Locate the cell with the specified text and output its [X, Y] center coordinate. 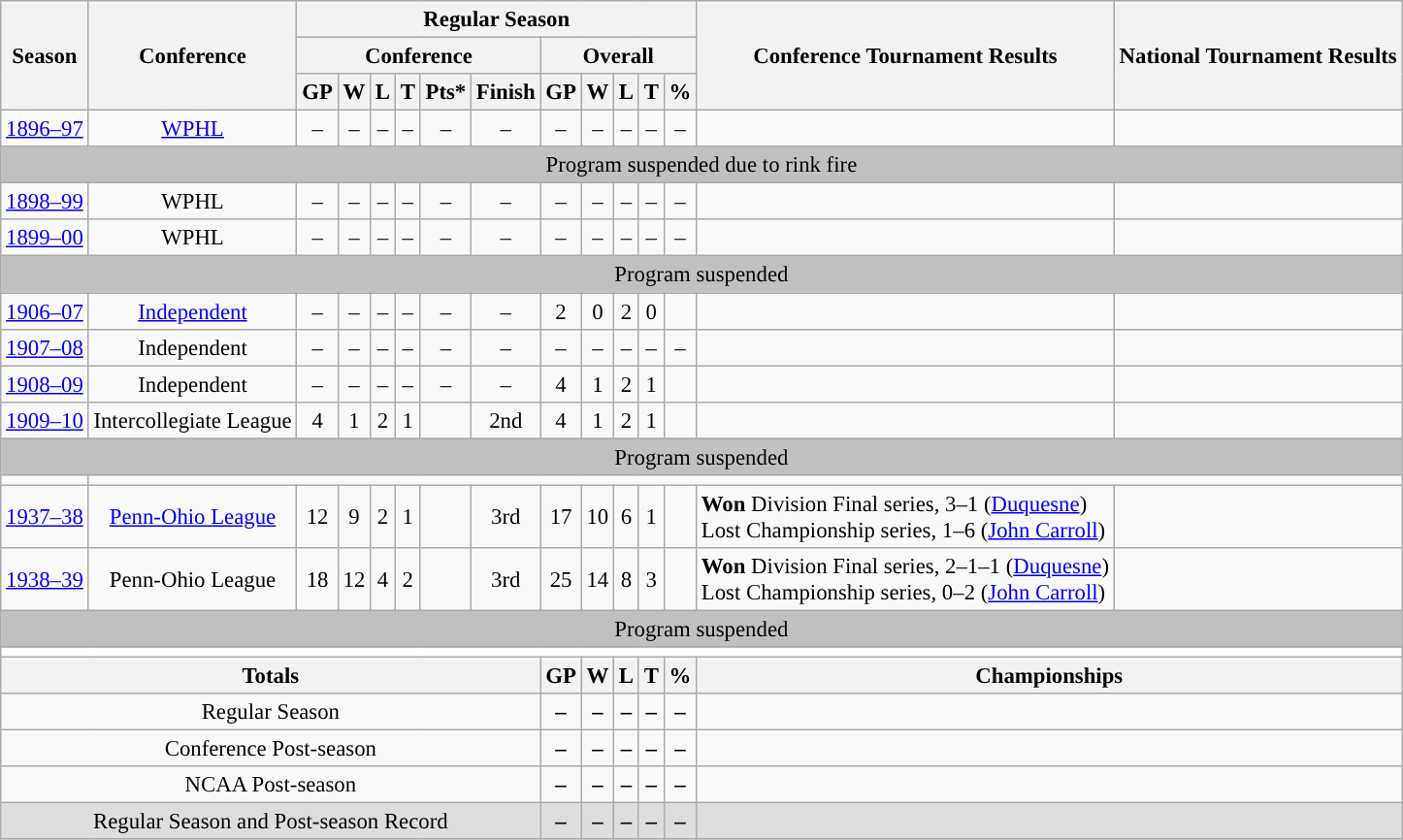
Conference Post-season [271, 749]
25 [561, 580]
1938–39 [45, 580]
Pts* [445, 92]
Championships [1050, 676]
Conference Tournament Results [906, 56]
National Tournament Results [1257, 56]
Totals [271, 676]
8 [627, 580]
10 [598, 516]
Intercollegiate League [192, 420]
Regular Season and Post-season Record [271, 822]
Season [45, 56]
1907–08 [45, 347]
1898–99 [45, 202]
6 [627, 516]
14 [598, 580]
Won Division Final series, 3–1 (Duquesne)Lost Championship series, 1–6 (John Carroll) [906, 516]
9 [353, 516]
1896–97 [45, 129]
Overall [619, 56]
3 [651, 580]
Finish [506, 92]
17 [561, 516]
1909–10 [45, 420]
1908–09 [45, 384]
NCAA Post-season [271, 785]
1937–38 [45, 516]
1899–00 [45, 238]
Program suspended due to rink fire [701, 165]
2nd [506, 420]
18 [317, 580]
1906–07 [45, 311]
Won Division Final series, 2–1–1 (Duquesne)Lost Championship series, 0–2 (John Carroll) [906, 580]
